Scan for the cell matching the given text and deliver its [x, y] coordinate at center. 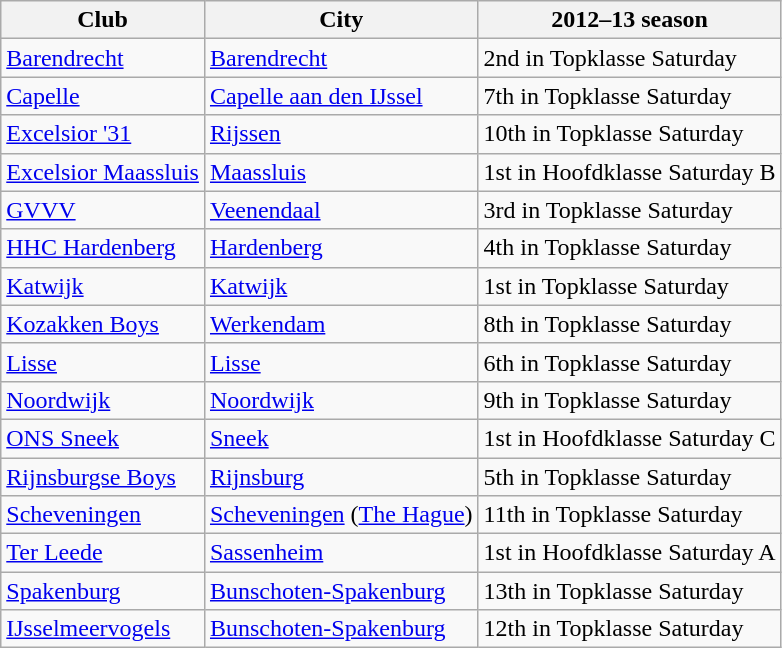
2nd in Topklasse Saturday [630, 58]
1st in Topklasse Saturday [630, 286]
Excelsior '31 [103, 134]
GVVV [103, 210]
Kozakken Boys [103, 324]
5th in Topklasse Saturday [630, 477]
1st in Hoofdklasse Saturday C [630, 438]
Werkendam [341, 324]
IJsselmeervogels [103, 629]
Scheveningen [103, 515]
Scheveningen (The Hague) [341, 515]
Hardenberg [341, 248]
4th in Topklasse Saturday [630, 248]
10th in Topklasse Saturday [630, 134]
8th in Topklasse Saturday [630, 324]
Excelsior Maassluis [103, 172]
11th in Topklasse Saturday [630, 515]
ONS Sneek [103, 438]
Rijnsburg [341, 477]
Veenendaal [341, 210]
Club [103, 20]
Capelle aan den IJssel [341, 96]
HHC Hardenberg [103, 248]
Capelle [103, 96]
Rijssen [341, 134]
Sneek [341, 438]
Rijnsburgse Boys [103, 477]
Spakenburg [103, 591]
Sassenheim [341, 553]
7th in Topklasse Saturday [630, 96]
1st in Hoofdklasse Saturday A [630, 553]
Maassluis [341, 172]
12th in Topklasse Saturday [630, 629]
Ter Leede [103, 553]
City [341, 20]
3rd in Topklasse Saturday [630, 210]
1st in Hoofdklasse Saturday B [630, 172]
9th in Topklasse Saturday [630, 400]
6th in Topklasse Saturday [630, 362]
2012–13 season [630, 20]
13th in Topklasse Saturday [630, 591]
